Search for the cell housing the specified text and yield its (x, y) center coordinate. 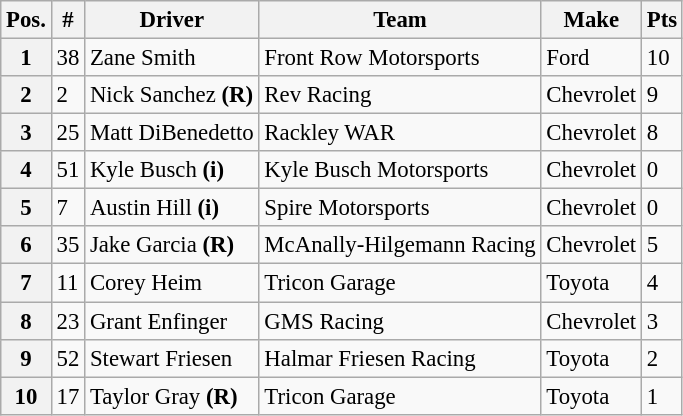
Matt DiBenedetto (172, 133)
Rackley WAR (400, 133)
Team (400, 20)
Jake Garcia (R) (172, 245)
35 (68, 245)
23 (68, 321)
Corey Heim (172, 283)
Nick Sanchez (R) (172, 95)
Make (591, 20)
Driver (172, 20)
Halmar Friesen Racing (400, 358)
Pts (662, 20)
6 (26, 245)
Grant Enfinger (172, 321)
Rev Racing (400, 95)
11 (68, 283)
Ford (591, 58)
Austin Hill (i) (172, 208)
# (68, 20)
Taylor Gray (R) (172, 396)
Kyle Busch Motorsports (400, 170)
17 (68, 396)
Zane Smith (172, 58)
Front Row Motorsports (400, 58)
51 (68, 170)
25 (68, 133)
38 (68, 58)
Spire Motorsports (400, 208)
52 (68, 358)
Kyle Busch (i) (172, 170)
McAnally-Hilgemann Racing (400, 245)
Pos. (26, 20)
GMS Racing (400, 321)
Stewart Friesen (172, 358)
